Capture the cell that displays the provided text and extract its (x, y) central coordinate. 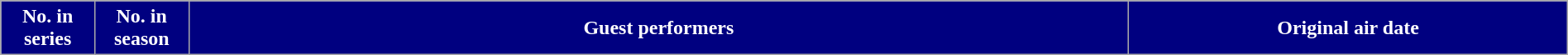
Original air date (1348, 28)
No. inseason (141, 28)
Guest performers (658, 28)
No. inseries (48, 28)
